Locate the cell with the specified text and output its (X, Y) center coordinate. 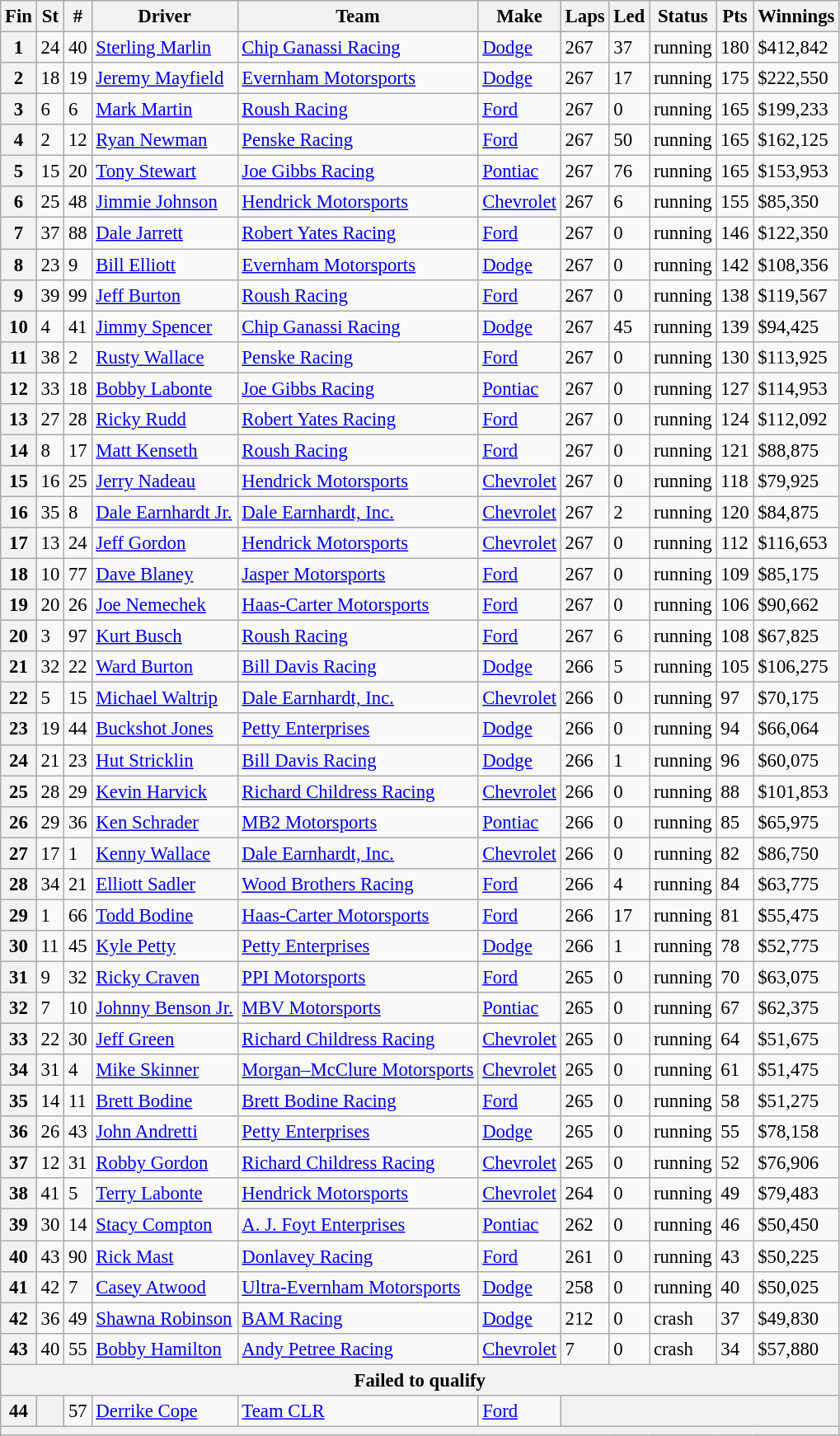
Terry Labonte (165, 1194)
81 (735, 915)
Tony Stewart (165, 171)
$50,025 (796, 1287)
Jeff Burton (165, 295)
MB2 Motorsports (358, 822)
$57,880 (796, 1349)
67 (735, 1008)
Brett Bodine Racing (358, 1101)
85 (735, 822)
$85,350 (796, 202)
262 (585, 1225)
155 (735, 202)
Kyle Petty (165, 946)
Team CLR (358, 1411)
John Andretti (165, 1132)
94 (735, 730)
57 (77, 1411)
50 (630, 140)
$51,475 (796, 1070)
$52,775 (796, 946)
Led (630, 16)
$116,653 (796, 543)
Kenny Wallace (165, 853)
$412,842 (796, 48)
212 (585, 1318)
$62,375 (796, 1008)
Dale Jarrett (165, 233)
$63,775 (796, 885)
$51,275 (796, 1101)
146 (735, 233)
Michael Waltrip (165, 698)
Laps (585, 16)
Donlavey Racing (358, 1256)
$79,483 (796, 1194)
Failed to qualify (420, 1380)
70 (735, 977)
Status (683, 16)
Jeff Green (165, 1039)
Bobby Labonte (165, 388)
76 (630, 171)
$67,825 (796, 636)
Elliott Sadler (165, 885)
48 (77, 202)
# (77, 16)
66 (77, 915)
Joe Nemechek (165, 605)
138 (735, 295)
Ken Schrader (165, 822)
$66,064 (796, 730)
130 (735, 357)
Rusty Wallace (165, 357)
$63,075 (796, 977)
109 (735, 575)
$86,750 (796, 853)
112 (735, 543)
Dale Earnhardt Jr. (165, 512)
Ricky Rudd (165, 420)
127 (735, 388)
Jimmie Johnson (165, 202)
Robby Gordon (165, 1163)
78 (735, 946)
Buckshot Jones (165, 730)
Jerry Nadeau (165, 481)
Ryan Newman (165, 140)
Stacy Compton (165, 1225)
$84,875 (796, 512)
61 (735, 1070)
Derrike Cope (165, 1411)
Morgan–McClure Motorsports (358, 1070)
120 (735, 512)
Ricky Craven (165, 977)
Fin (19, 16)
108 (735, 636)
82 (735, 853)
Kevin Harvick (165, 791)
$76,906 (796, 1163)
84 (735, 885)
$113,925 (796, 357)
58 (735, 1101)
$50,225 (796, 1256)
90 (77, 1256)
Sterling Marlin (165, 48)
77 (77, 575)
261 (585, 1256)
$88,875 (796, 450)
$55,475 (796, 915)
$106,275 (796, 667)
105 (735, 667)
124 (735, 420)
121 (735, 450)
$94,425 (796, 326)
$49,830 (796, 1318)
$119,567 (796, 295)
Shawna Robinson (165, 1318)
St (49, 16)
Bobby Hamilton (165, 1349)
Jeremy Mayfield (165, 78)
$108,356 (796, 265)
Ward Burton (165, 667)
Hut Stricklin (165, 760)
Andy Petree Racing (358, 1349)
96 (735, 760)
Wood Brothers Racing (358, 885)
BAM Racing (358, 1318)
$153,953 (796, 171)
Driver (165, 16)
139 (735, 326)
$101,853 (796, 791)
$65,975 (796, 822)
$78,158 (796, 1132)
46 (735, 1225)
118 (735, 481)
$199,233 (796, 110)
$162,125 (796, 140)
Jasper Motorsports (358, 575)
$70,175 (796, 698)
Dave Blaney (165, 575)
PPI Motorsports (358, 977)
A. J. Foyt Enterprises (358, 1225)
$114,953 (796, 388)
$122,350 (796, 233)
99 (77, 295)
Jeff Gordon (165, 543)
Rick Mast (165, 1256)
Winnings (796, 16)
$50,450 (796, 1225)
$112,092 (796, 420)
Team (358, 16)
$60,075 (796, 760)
$90,662 (796, 605)
142 (735, 265)
$79,925 (796, 481)
175 (735, 78)
264 (585, 1194)
Mike Skinner (165, 1070)
Johnny Benson Jr. (165, 1008)
MBV Motorsports (358, 1008)
52 (735, 1163)
$222,550 (796, 78)
Todd Bodine (165, 915)
Ultra-Evernham Motorsports (358, 1287)
$85,175 (796, 575)
Brett Bodine (165, 1101)
106 (735, 605)
$51,675 (796, 1039)
Jimmy Spencer (165, 326)
Mark Martin (165, 110)
Make (519, 16)
Bill Elliott (165, 265)
180 (735, 48)
Pts (735, 16)
Kurt Busch (165, 636)
258 (585, 1287)
Matt Kenseth (165, 450)
Casey Atwood (165, 1287)
64 (735, 1039)
